From the cell containing the given text, extract its center point as [x, y] coordinate. 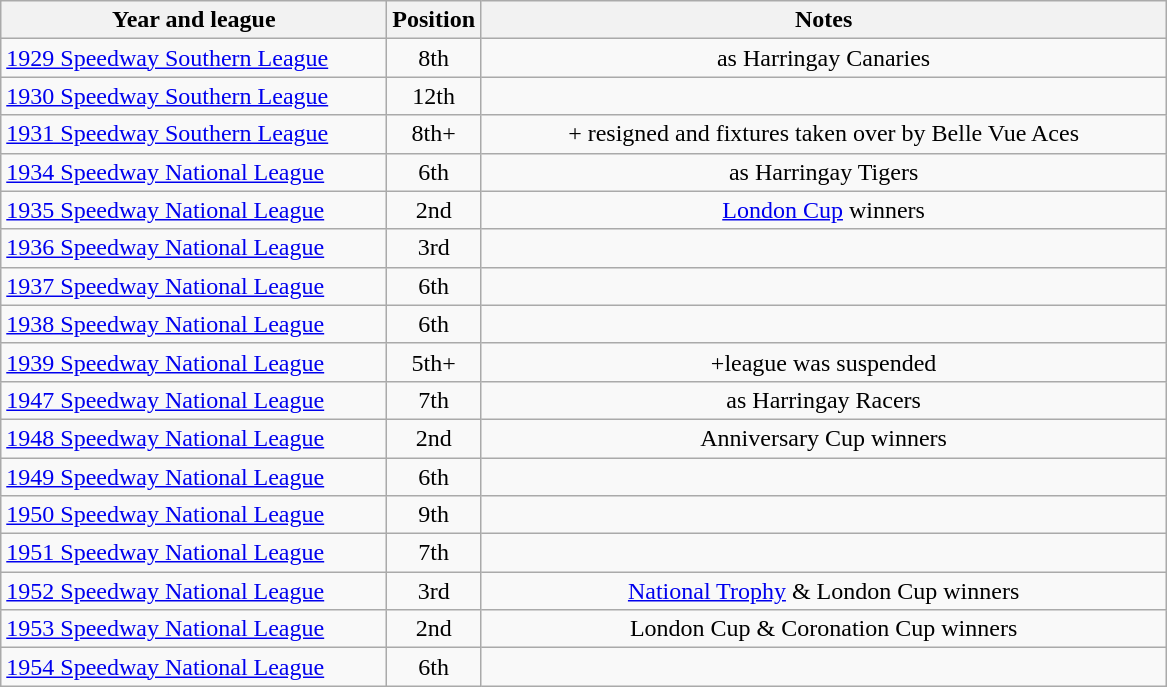
+ resigned and fixtures taken over by Belle Vue Aces [824, 134]
1936 Speedway National League [194, 248]
1951 Speedway National League [194, 553]
1931 Speedway Southern League [194, 134]
1950 Speedway National League [194, 515]
9th [434, 515]
1948 Speedway National League [194, 438]
London Cup & Coronation Cup winners [824, 629]
1930 Speedway Southern League [194, 96]
1937 Speedway National League [194, 286]
as Harringay Canaries [824, 58]
8th [434, 58]
as Harringay Tigers [824, 172]
1934 Speedway National League [194, 172]
1953 Speedway National League [194, 629]
1949 Speedway National League [194, 477]
1954 Speedway National League [194, 667]
1938 Speedway National League [194, 324]
Position [434, 20]
1929 Speedway Southern League [194, 58]
Anniversary Cup winners [824, 438]
1952 Speedway National League [194, 591]
as Harringay Racers [824, 400]
1947 Speedway National League [194, 400]
5th+ [434, 362]
London Cup winners [824, 210]
8th+ [434, 134]
Year and league [194, 20]
Notes [824, 20]
1935 Speedway National League [194, 210]
+league was suspended [824, 362]
1939 Speedway National League [194, 362]
National Trophy & London Cup winners [824, 591]
12th [434, 96]
